Detect which cell encompasses the target text, then output its [x, y] center coordinate. 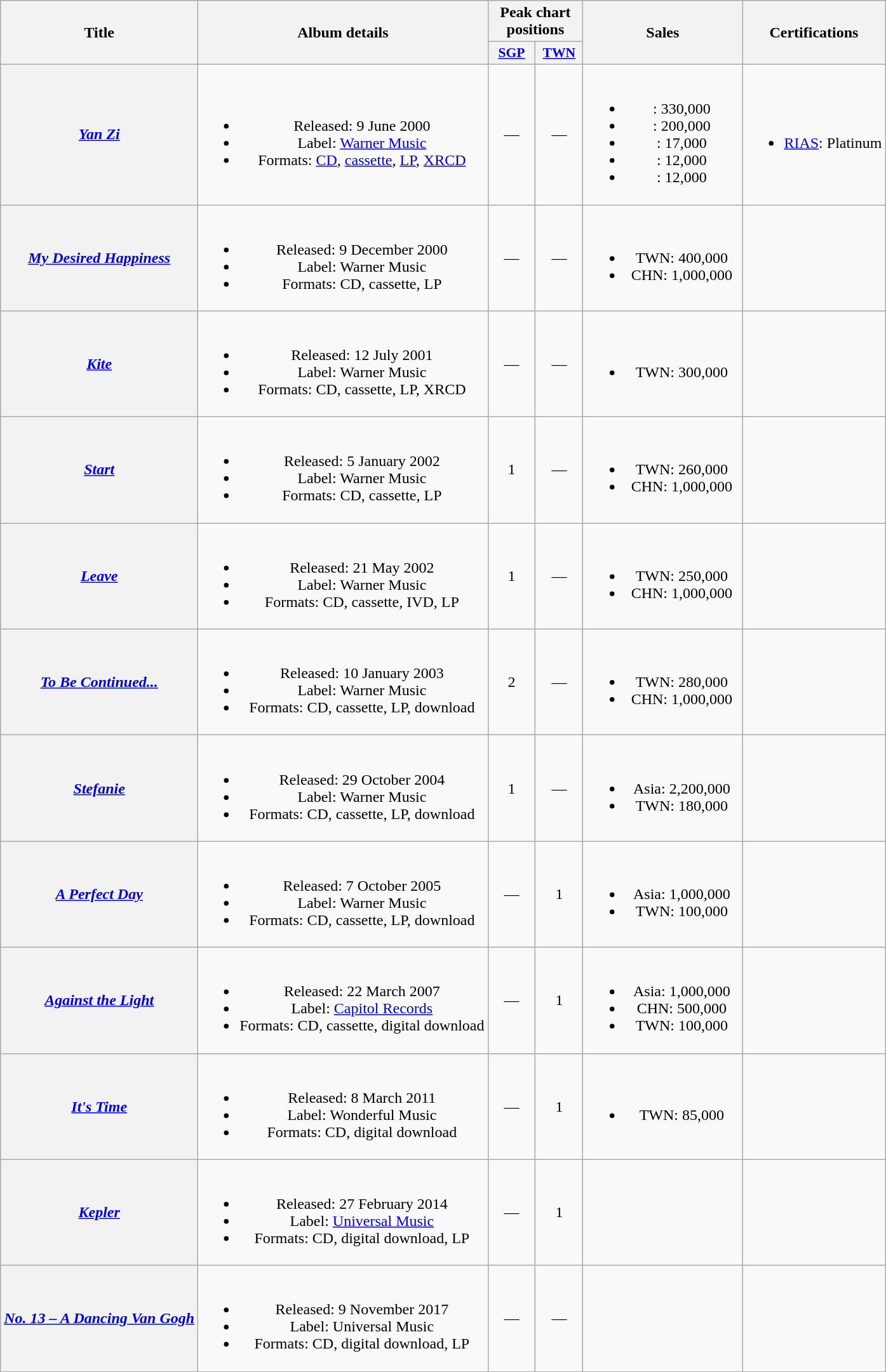
Kite [99, 364]
TWN: 260,000CHN: 1,000,000 [663, 470]
TWN: 85,000 [663, 1106]
Released: 22 March 2007Label: Capitol RecordsFormats: CD, cassette, digital download [343, 1001]
Released: 9 November 2017Label: Universal MusicFormats: CD, digital download, LP [343, 1318]
TWN: 280,000CHN: 1,000,000 [663, 682]
Released: 5 January 2002Label: Warner MusicFormats: CD, cassette, LP [343, 470]
Yan Zi [99, 135]
TWN: 300,000 [663, 364]
Against the Light [99, 1001]
Released: 8 March 2011Label: Wonderful MusicFormats: CD, digital download [343, 1106]
My Desired Happiness [99, 258]
RIAS: Platinum [814, 135]
Released: 7 October 2005Label: Warner MusicFormats: CD, cassette, LP, download [343, 894]
Asia: 2,200,000TWN: 180,000 [663, 789]
Asia: 1,000,000TWN: 100,000 [663, 894]
Start [99, 470]
Kepler [99, 1213]
Released: 12 July 2001Label: Warner MusicFormats: CD, cassette, LP, XRCD [343, 364]
Released: 9 December 2000Label: Warner MusicFormats: CD, cassette, LP [343, 258]
: 330,000: 200,000: 17,000: 12,000: 12,000 [663, 135]
To Be Continued... [99, 682]
2 [512, 682]
SGP [512, 53]
Stefanie [99, 789]
Asia: 1,000,000CHN: 500,000TWN: 100,000 [663, 1001]
Peak chart positions [535, 22]
Released: 21 May 2002Label: Warner MusicFormats: CD, cassette, IVD, LP [343, 576]
Leave [99, 576]
TWN: 400,000CHN: 1,000,000 [663, 258]
Sales [663, 33]
TWN: 250,000CHN: 1,000,000 [663, 576]
No. 13 – A Dancing Van Gogh [99, 1318]
Released: 29 October 2004Label: Warner MusicFormats: CD, cassette, LP, download [343, 789]
TWN [559, 53]
Released: 27 February 2014Label: Universal MusicFormats: CD, digital download, LP [343, 1213]
Certifications [814, 33]
Released: 10 January 2003Label: Warner MusicFormats: CD, cassette, LP, download [343, 682]
It's Time [99, 1106]
Released: 9 June 2000Label: Warner MusicFormats: CD, cassette, LP, XRCD [343, 135]
Album details [343, 33]
A Perfect Day [99, 894]
Title [99, 33]
